Identify which cell holds the provided text, then report its (X, Y) central coordinate. 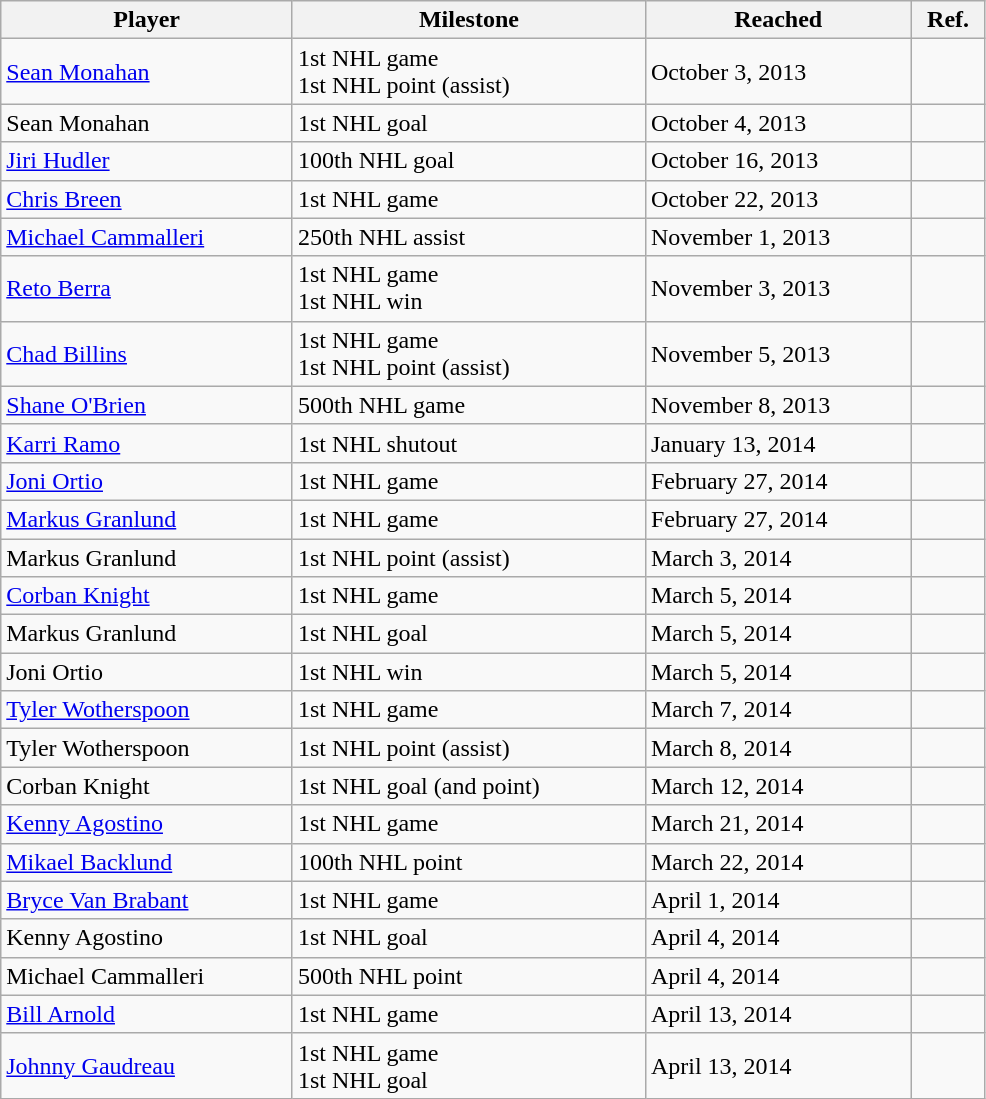
November 8, 2013 (778, 405)
March 8, 2014 (778, 748)
October 3, 2013 (778, 72)
March 7, 2014 (778, 710)
250th NHL assist (468, 237)
October 16, 2013 (778, 161)
Reto Berra (147, 288)
1st NHL game1st NHL goal (468, 1066)
March 3, 2014 (778, 557)
100th NHL point (468, 862)
500th NHL point (468, 976)
Johnny Gaudreau (147, 1066)
Player (147, 20)
Jiri Hudler (147, 161)
1st NHL shutout (468, 443)
March 21, 2014 (778, 824)
April 1, 2014 (778, 900)
January 13, 2014 (778, 443)
October 22, 2013 (778, 199)
Ref. (948, 20)
Milestone (468, 20)
Reached (778, 20)
Mikael Backlund (147, 862)
March 12, 2014 (778, 786)
November 3, 2013 (778, 288)
Bill Arnold (147, 1014)
October 4, 2013 (778, 123)
1st NHL win (468, 672)
Bryce Van Brabant (147, 900)
Karri Ramo (147, 443)
Chris Breen (147, 199)
November 1, 2013 (778, 237)
1st NHL goal (and point) (468, 786)
100th NHL goal (468, 161)
Chad Billins (147, 354)
500th NHL game (468, 405)
Shane O'Brien (147, 405)
November 5, 2013 (778, 354)
1st NHL game1st NHL win (468, 288)
March 22, 2014 (778, 862)
